Identify which cell holds the provided text, then report its [x, y] central coordinate. 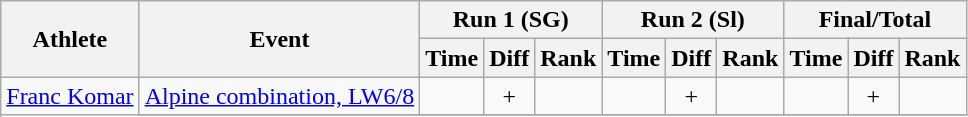
Final/Total [875, 20]
Run 2 (Sl) [693, 20]
Event [280, 39]
Alpine combination, LW6/8 [280, 96]
Athlete [70, 39]
Franc Komar [70, 96]
Run 1 (SG) [511, 20]
